Scan for the cell matching the given text and deliver its (X, Y) coordinate at center. 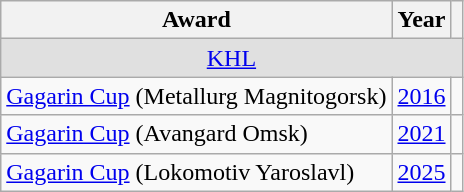
Award (196, 20)
Gagarin Cup (Avangard Omsk) (196, 134)
Gagarin Cup (Lokomotiv Yaroslavl) (196, 172)
Year (422, 20)
2021 (422, 134)
2016 (422, 96)
KHL (232, 58)
Gagarin Cup (Metallurg Magnitogorsk) (196, 96)
2025 (422, 172)
